For the text-containing cell, return its midpoint in (x, y) coordinate format. 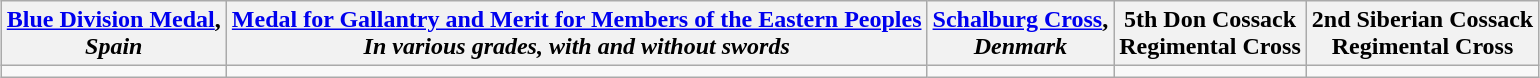
Schalburg Cross,Denmark (1020, 34)
5th Don CossackRegimental Cross (1210, 34)
2nd Siberian CossackRegimental Cross (1422, 34)
Medal for Gallantry and Merit for Members of the Eastern PeoplesIn various grades, with and without swords (576, 34)
Blue Division Medal,Spain (114, 34)
